Determine the [X, Y] coordinate at the center of the cell enclosing the given text.  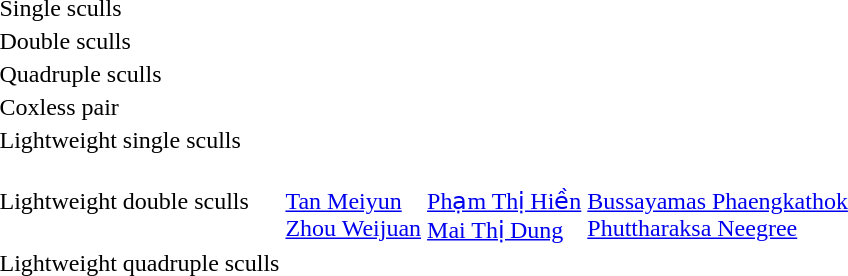
Tan MeiyunZhou Weijuan [354, 202]
Phạm Thị HiềnMai Thị Dung [504, 202]
